Locate the cell with the specified text and output its [x, y] center coordinate. 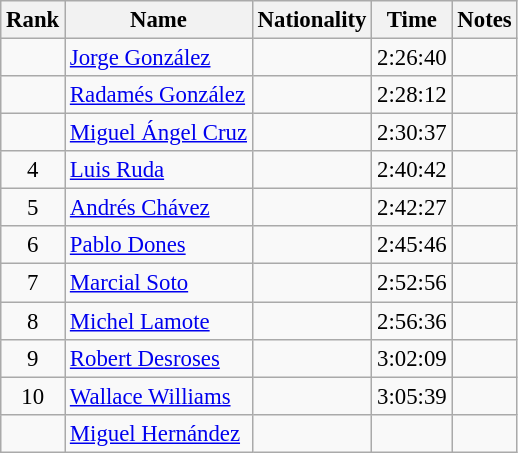
2:40:42 [412, 170]
10 [33, 396]
Jorge González [159, 58]
Wallace Williams [159, 396]
Rank [33, 20]
2:42:27 [412, 208]
3:02:09 [412, 358]
7 [33, 283]
Radamés González [159, 95]
5 [33, 208]
Luis Ruda [159, 170]
Robert Desroses [159, 358]
4 [33, 170]
2:28:12 [412, 95]
8 [33, 321]
Pablo Dones [159, 245]
Andrés Chávez [159, 208]
Marcial Soto [159, 283]
Nationality [312, 20]
6 [33, 245]
2:26:40 [412, 58]
3:05:39 [412, 396]
Notes [484, 20]
Michel Lamote [159, 321]
Time [412, 20]
2:45:46 [412, 245]
2:52:56 [412, 283]
Miguel Hernández [159, 433]
2:56:36 [412, 321]
9 [33, 358]
Name [159, 20]
Miguel Ángel Cruz [159, 133]
2:30:37 [412, 133]
